Return the [X, Y] coordinate for the center point of the cell that contains the specified text.  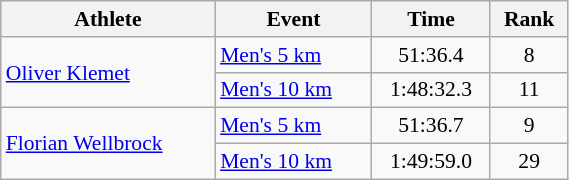
Athlete [108, 19]
29 [529, 162]
Oliver Klemet [108, 72]
11 [529, 90]
51:36.7 [432, 126]
1:48:32.3 [432, 90]
Florian Wellbrock [108, 144]
1:49:59.0 [432, 162]
51:36.4 [432, 55]
9 [529, 126]
Event [294, 19]
8 [529, 55]
Rank [529, 19]
Time [432, 19]
